Provide the (x, y) coordinate of the cell's center where the given text is located.  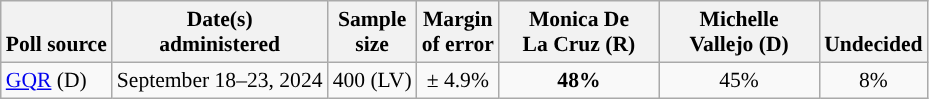
Poll source (56, 32)
September 18–23, 2024 (220, 80)
Monica DeLa Cruz (R) (579, 32)
GQR (D) (56, 80)
± 4.9% (458, 80)
Date(s)administered (220, 32)
Samplesize (372, 32)
45% (739, 80)
MichelleVallejo (D) (739, 32)
8% (873, 80)
400 (LV) (372, 80)
48% (579, 80)
Undecided (873, 32)
Marginof error (458, 32)
